Find where the given text appears and provide that cell's center as [x, y] coordinate. 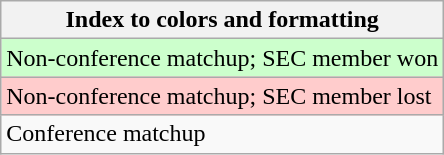
Index to colors and formatting [222, 20]
Conference matchup [222, 134]
Non-conference matchup; SEC member lost [222, 96]
Non-conference matchup; SEC member won [222, 58]
